For the text-containing cell, return its midpoint in (X, Y) coordinate format. 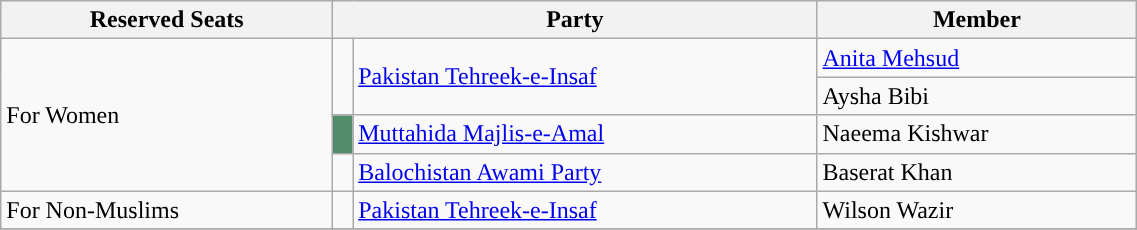
Member (977, 20)
Baserat Khan (977, 172)
Wilson Wazir (977, 210)
Reserved Seats (167, 20)
For Non-Muslims (167, 210)
Party (575, 20)
For Women (167, 115)
Muttahida Majlis-e-Amal (585, 134)
Anita Mehsud (977, 58)
Naeema Kishwar (977, 134)
Balochistan Awami Party (585, 172)
Aysha Bibi (977, 96)
